Extract the [X, Y] coordinate from the center of the cell holding the provided text.  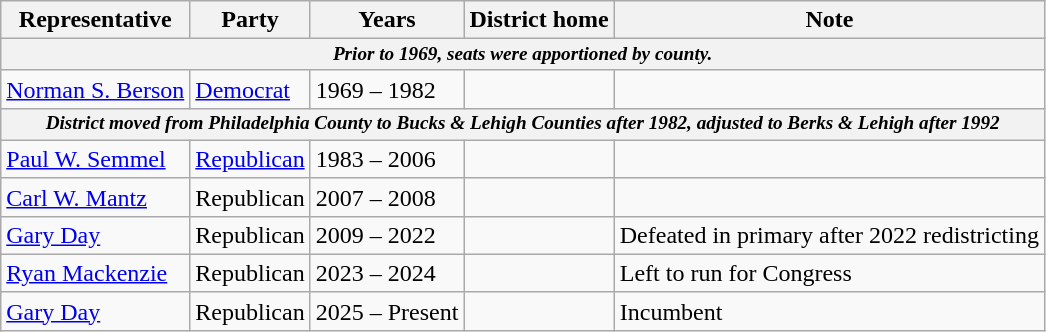
1969 – 1982 [387, 89]
Representative [96, 20]
2025 – Present [387, 311]
2023 – 2024 [387, 273]
Defeated in primary after 2022 redistricting [829, 235]
Ryan Mackenzie [96, 273]
District home [539, 20]
2009 – 2022 [387, 235]
Carl W. Mantz [96, 197]
Democrat [250, 89]
Left to run for Congress [829, 273]
Years [387, 20]
Party [250, 20]
2007 – 2008 [387, 197]
Prior to 1969, seats were apportioned by county. [523, 55]
Incumbent [829, 311]
Note [829, 20]
1983 – 2006 [387, 159]
District moved from Philadelphia County to Bucks & Lehigh Counties after 1982, adjusted to Berks & Lehigh after 1992 [523, 125]
Paul W. Semmel [96, 159]
Norman S. Berson [96, 89]
